Return the (X, Y) coordinate for the center point of the cell that contains the specified text.  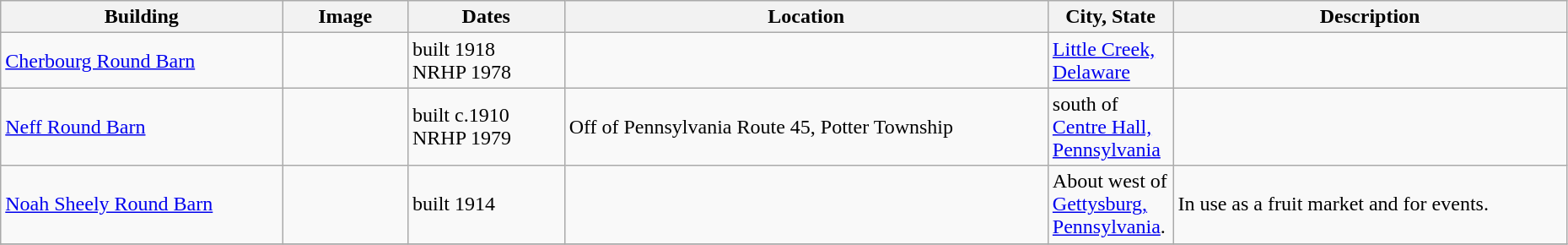
City, State (1110, 17)
built 1914 (486, 204)
south of Centre Hall, Pennsylvania (1110, 127)
Cherbourg Round Barn (142, 61)
Image (346, 17)
Off of Pennsylvania Route 45, Potter Township (806, 127)
Noah Sheely Round Barn (142, 204)
About west of Gettysburg, Pennsylvania. (1110, 204)
Description (1370, 17)
Little Creek, Delaware (1110, 61)
Neff Round Barn (142, 127)
In use as a fruit market and for events. (1370, 204)
Building (142, 17)
Dates (486, 17)
built 1918NRHP 1978 (486, 61)
built c.1910NRHP 1979 (486, 127)
Location (806, 17)
